Pinpoint the cell where the given text exists, returning its [X, Y] midpoint coordinate. 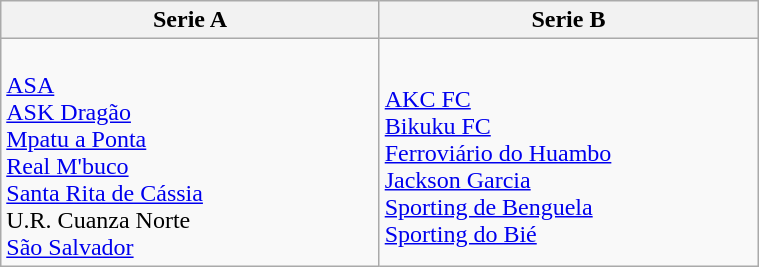
Serie B [568, 20]
Serie A [190, 20]
AKC FC Bikuku FC Ferroviário do Huambo Jackson Garcia Sporting de Benguela Sporting do Bié [568, 152]
ASA ASK Dragão Mpatu a Ponta Real M'buco Santa Rita de Cássia U.R. Cuanza Norte São Salvador [190, 152]
